For the text-containing cell, return its midpoint in [X, Y] coordinate format. 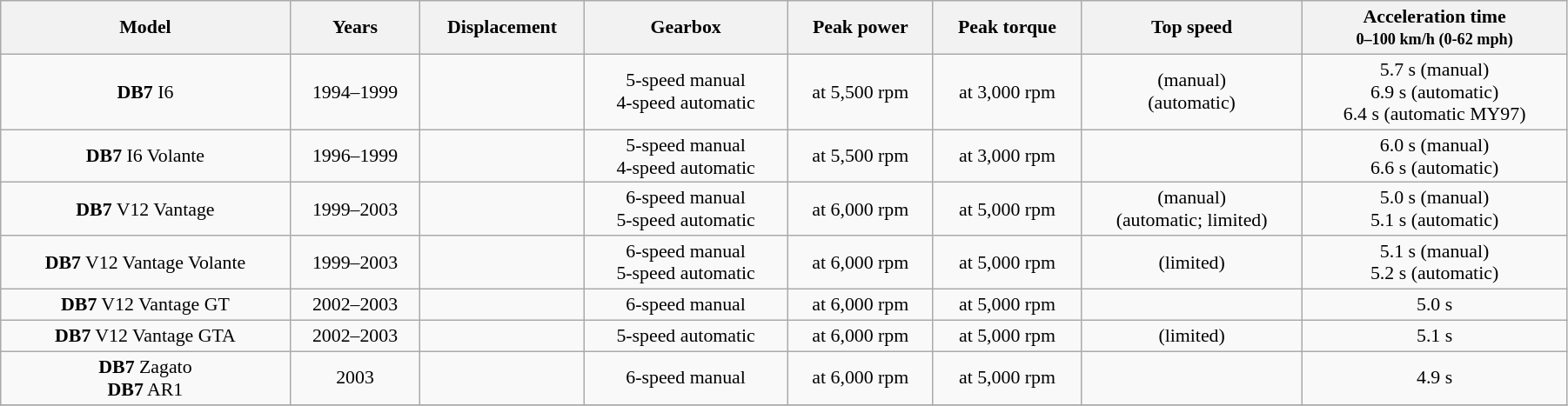
DB7 I6 Volante [145, 155]
(manual) (automatic) [1191, 92]
4.9 s [1435, 377]
Acceleration time0–100 km/h (0-62 mph) [1435, 26]
Peak torque [1007, 26]
Displacement [502, 26]
Gearbox [686, 26]
(manual) (automatic; limited) [1191, 209]
DB7 V12 Vantage GT [145, 304]
Peak power [860, 26]
5.7 s (manual)6.9 s (automatic) 6.4 s (automatic MY97) [1435, 92]
Top speed [1191, 26]
5.1 s [1435, 336]
5.1 s (manual)5.2 s (automatic) [1435, 263]
Model [145, 26]
DB7 V12 Vantage [145, 209]
DB7 V12 Vantage GTA [145, 336]
5.0 s (manual)5.1 s (automatic) [1435, 209]
DB7 I6 [145, 92]
5-speed automatic [686, 336]
DB7 ZagatoDB7 AR1 [145, 377]
5.0 s [1435, 304]
6.0 s (manual)6.6 s (automatic) [1435, 155]
1994–1999 [355, 92]
Years [355, 26]
DB7 V12 Vantage Volante [145, 263]
2003 [355, 377]
1996–1999 [355, 155]
